Extract the [X, Y] coordinate from the center of the cell holding the provided text.  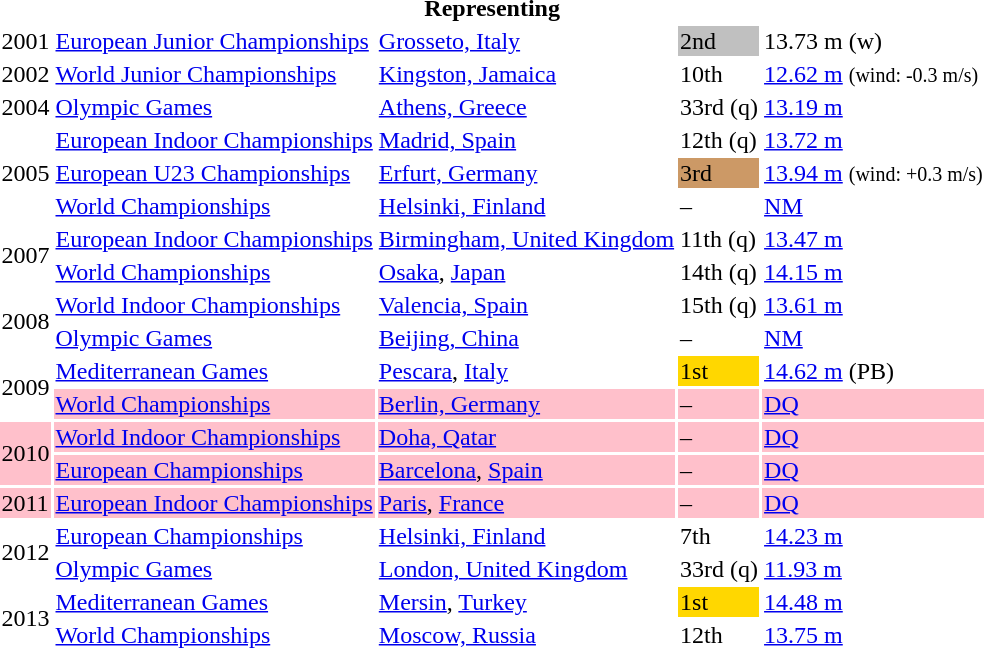
7th [720, 536]
Pescara, Italy [526, 371]
Mersin, Turkey [526, 602]
2002 [26, 74]
2011 [26, 503]
2004 [26, 107]
European Junior Championships [214, 41]
Valencia, Spain [526, 305]
2007 [26, 256]
World Junior Championships [214, 74]
3rd [720, 173]
14th (q) [720, 272]
Grosseto, Italy [526, 41]
2008 [26, 322]
15th (q) [720, 305]
12th (q) [720, 140]
European U23 Championships [214, 173]
Madrid, Spain [526, 140]
2009 [26, 388]
11th (q) [720, 239]
Beijing, China [526, 338]
Osaka, Japan [526, 272]
2010 [26, 454]
2005 [26, 173]
Berlin, Germany [526, 404]
Kingston, Jamaica [526, 74]
2nd [720, 41]
Paris, France [526, 503]
Birmingham, United Kingdom [526, 239]
10th [720, 74]
2012 [26, 552]
London, United Kingdom [526, 569]
Erfurt, Germany [526, 173]
Athens, Greece [526, 107]
Barcelona, Spain [526, 470]
Doha, Qatar [526, 437]
2001 [26, 41]
